From the cell containing the given text, extract its center point as (X, Y) coordinate. 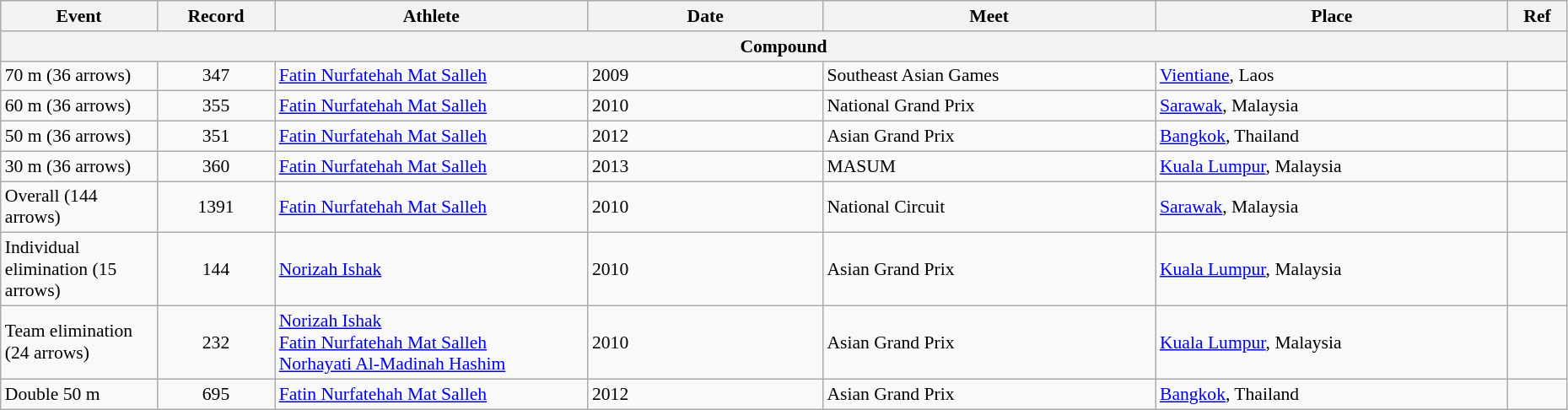
Record (216, 16)
60 m (36 arrows) (79, 106)
Overall (144 arrows) (79, 208)
Vientiane, Laos (1332, 76)
347 (216, 76)
695 (216, 394)
355 (216, 106)
National Grand Prix (989, 106)
1391 (216, 208)
Team elimination (24 arrows) (79, 343)
232 (216, 343)
Individual elimination (15 arrows) (79, 270)
360 (216, 166)
351 (216, 137)
Southeast Asian Games (989, 76)
Norizah Ishak (432, 270)
2009 (705, 76)
Date (705, 16)
Compound (784, 46)
Norizah IshakFatin Nurfatehah Mat SallehNorhayati Al-Madinah Hashim (432, 343)
30 m (36 arrows) (79, 166)
Event (79, 16)
70 m (36 arrows) (79, 76)
2013 (705, 166)
National Circuit (989, 208)
144 (216, 270)
50 m (36 arrows) (79, 137)
MASUM (989, 166)
Place (1332, 16)
Ref (1538, 16)
Athlete (432, 16)
Meet (989, 16)
Double 50 m (79, 394)
